Return the [X, Y] coordinate for the center point of the cell that contains the specified text.  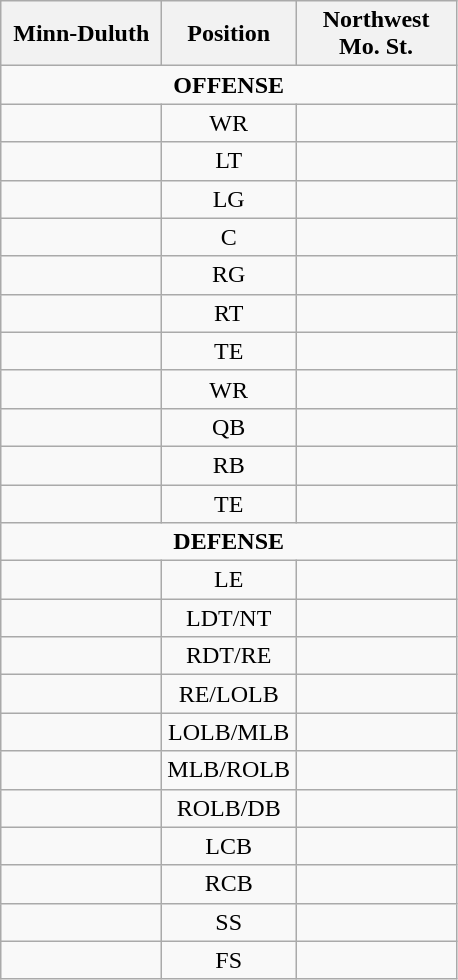
Position [229, 34]
Minn-Duluth [82, 34]
LT [229, 161]
DEFENSE [229, 542]
OFFENSE [229, 85]
QB [229, 427]
RG [229, 275]
RDT/RE [229, 656]
LE [229, 580]
RCB [229, 884]
ROLB/DB [229, 808]
C [229, 237]
LG [229, 199]
MLB/ROLB [229, 770]
SS [229, 922]
LOLB/MLB [229, 732]
RB [229, 465]
RT [229, 313]
LDT/NT [229, 618]
Northwest Mo. St. [376, 34]
FS [229, 960]
RE/LOLB [229, 694]
LCB [229, 846]
